Search for the cell housing the specified text and yield its (x, y) center coordinate. 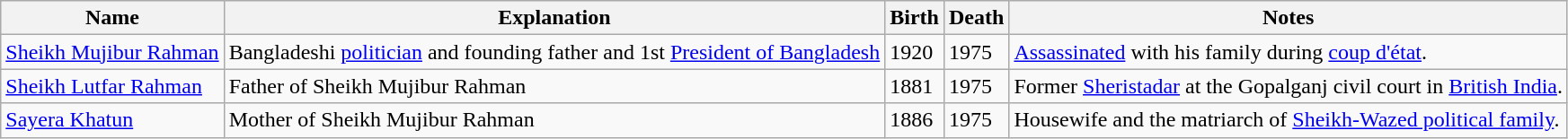
Sheikh Mujibur Rahman (112, 52)
Birth (915, 18)
Sheikh Lutfar Rahman (112, 86)
1881 (915, 86)
Assassinated with his family during coup d'état. (1289, 52)
Sayera Khatun (112, 120)
1886 (915, 120)
Father of Sheikh Mujibur Rahman (554, 86)
Name (112, 18)
Notes (1289, 18)
Explanation (554, 18)
Bangladeshi politician and founding father and 1st President of Bangladesh (554, 52)
Housewife and the matriarch of Sheikh-Wazed political family. (1289, 120)
Former Sheristadar at the Gopalganj civil court in British India. (1289, 86)
Death (976, 18)
Mother of Sheikh Mujibur Rahman (554, 120)
1920 (915, 52)
